For the text-containing cell, return its midpoint in [x, y] coordinate format. 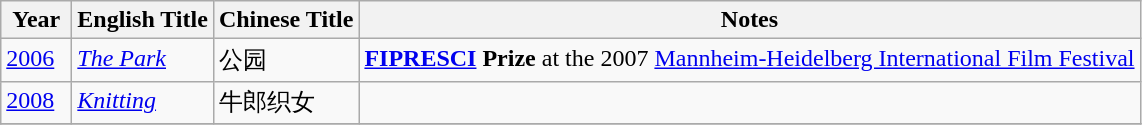
2008 [36, 102]
牛郎织女 [286, 102]
Knitting [143, 102]
The Park [143, 60]
FIPRESCI Prize at the 2007 Mannheim-Heidelberg International Film Festival [750, 60]
Notes [750, 20]
2006 [36, 60]
Chinese Title [286, 20]
English Title [143, 20]
公园 [286, 60]
Year [36, 20]
